From the cell containing the given text, extract its center point as [X, Y] coordinate. 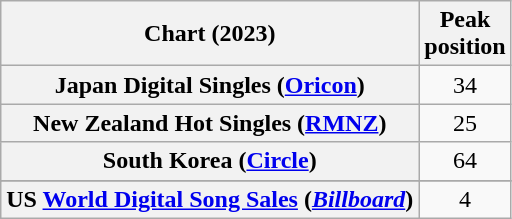
Peakposition [465, 34]
34 [465, 85]
South Korea (Circle) [210, 161]
New Zealand Hot Singles (RMNZ) [210, 123]
64 [465, 161]
Chart (2023) [210, 34]
25 [465, 123]
4 [465, 199]
US World Digital Song Sales (Billboard) [210, 199]
Japan Digital Singles (Oricon) [210, 85]
